Capture the cell that displays the provided text and extract its [X, Y] central coordinate. 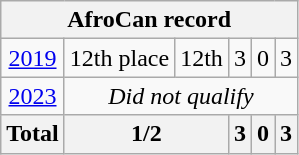
12th [202, 58]
1/2 [146, 134]
2019 [33, 58]
AfroCan record [150, 20]
Did not qualify [180, 96]
2023 [33, 96]
12th place [119, 58]
Total [33, 134]
